Identify which cell holds the provided text, then report its (X, Y) central coordinate. 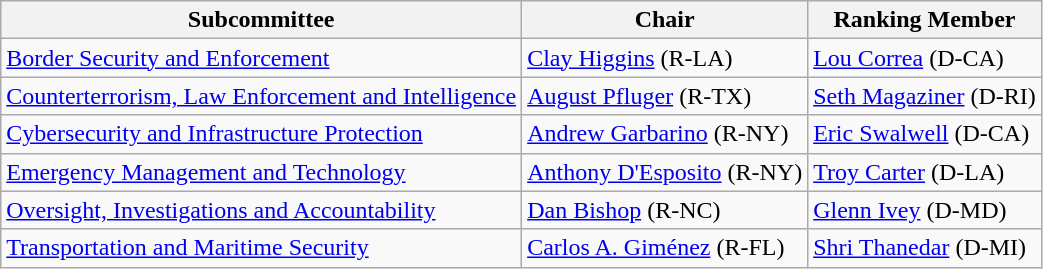
Anthony D'Esposito (R-NY) (665, 172)
Andrew Garbarino (R-NY) (665, 134)
Shri Thanedar (D-MI) (925, 248)
Dan Bishop (R-NC) (665, 210)
Glenn Ivey (D-MD) (925, 210)
Oversight, Investigations and Accountability (262, 210)
Carlos A. Giménez (R-FL) (665, 248)
Subcommittee (262, 20)
Ranking Member (925, 20)
Seth Magaziner (D-RI) (925, 96)
Cybersecurity and Infrastructure Protection (262, 134)
Lou Correa (D-CA) (925, 58)
August Pfluger (R-TX) (665, 96)
Counterterrorism, Law Enforcement and Intelligence (262, 96)
Chair (665, 20)
Border Security and Enforcement (262, 58)
Transportation and Maritime Security (262, 248)
Clay Higgins (R-LA) (665, 58)
Emergency Management and Technology (262, 172)
Eric Swalwell (D-CA) (925, 134)
Troy Carter (D-LA) (925, 172)
